Capture the cell that displays the provided text and extract its (x, y) central coordinate. 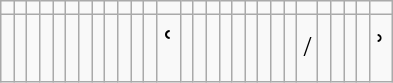
ʿ (168, 48)
/ (308, 48)
ʾ (381, 48)
